From the cell containing the given text, extract its center point as (x, y) coordinate. 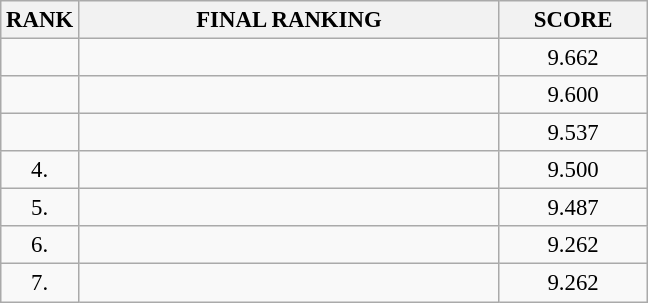
9.487 (572, 208)
9.537 (572, 133)
9.662 (572, 58)
4. (40, 170)
9.600 (572, 95)
6. (40, 245)
5. (40, 208)
SCORE (572, 20)
9.500 (572, 170)
7. (40, 283)
FINAL RANKING (288, 20)
RANK (40, 20)
